Provide the (x, y) coordinate of the cell's center where the given text is located.  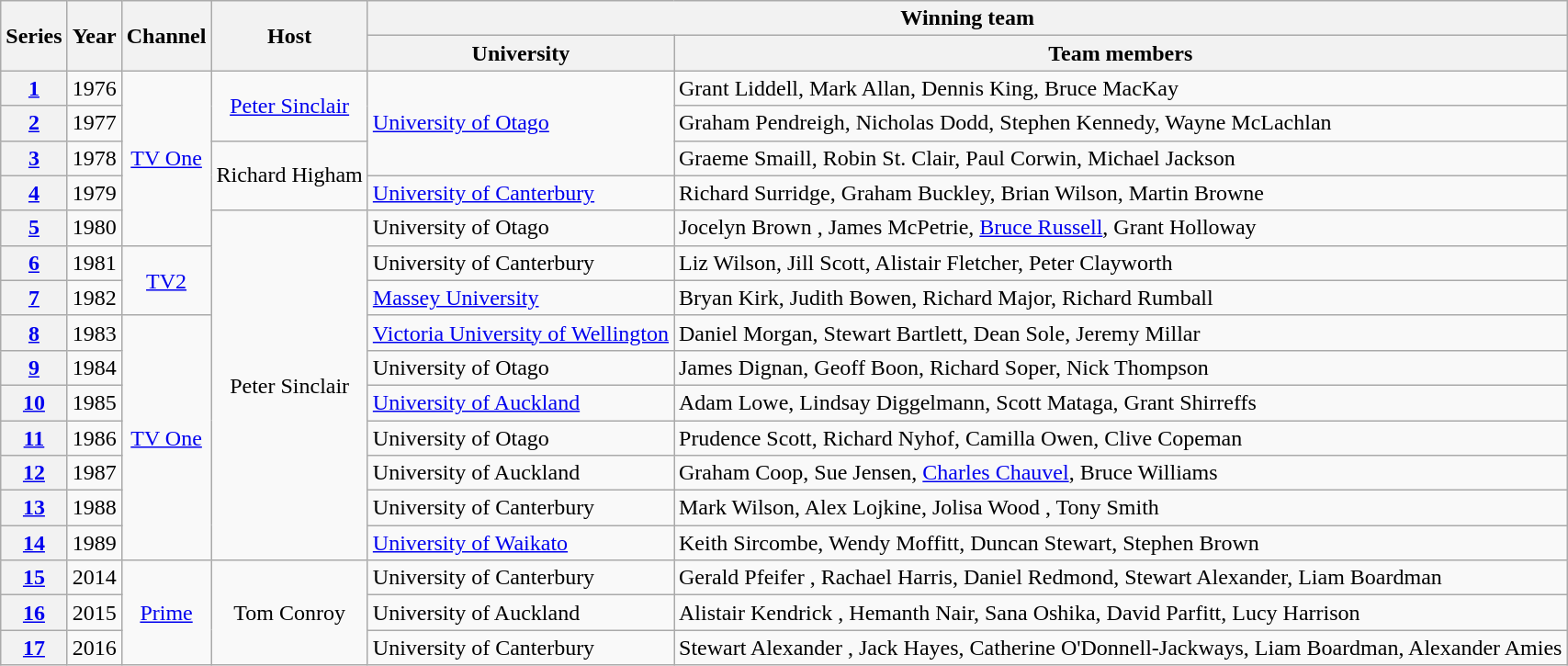
Daniel Morgan, Stewart Bartlett, Dean Sole, Jeremy Millar (1121, 333)
1979 (94, 193)
17 (34, 648)
Host (289, 36)
8 (34, 333)
Liz Wilson, Jill Scott, Alistair Fletcher, Peter Clayworth (1121, 263)
Channel (166, 36)
12 (34, 473)
1981 (94, 263)
16 (34, 613)
Massey University (520, 298)
4 (34, 193)
Series (34, 36)
14 (34, 543)
James Dignan, Geoff Boon, Richard Soper, Nick Thompson (1121, 367)
1985 (94, 402)
1977 (94, 123)
Mark Wilson, Alex Lojkine, Jolisa Wood , Tony Smith (1121, 508)
1984 (94, 367)
1978 (94, 158)
Year (94, 36)
Stewart Alexander , Jack Hayes, Catherine O'Donnell-Jackways, Liam Boardman, Alexander Amies (1121, 648)
Keith Sircombe, Wendy Moffitt, Duncan Stewart, Stephen Brown (1121, 543)
Grant Liddell, Mark Allan, Dennis King, Bruce MacKay (1121, 88)
Graham Pendreigh, Nicholas Dodd, Stephen Kennedy, Wayne McLachlan (1121, 123)
2016 (94, 648)
Prudence Scott, Richard Nyhof, Camilla Owen, Clive Copeman (1121, 438)
University (520, 53)
2 (34, 123)
5 (34, 228)
1988 (94, 508)
Gerald Pfeifer , Rachael Harris, Daniel Redmond, Stewart Alexander, Liam Boardman (1121, 578)
1 (34, 88)
Victoria University of Wellington (520, 333)
Jocelyn Brown , James McPetrie, Bruce Russell, Grant Holloway (1121, 228)
Bryan Kirk, Judith Bowen, Richard Major, Richard Rumball (1121, 298)
Alistair Kendrick , Hemanth Nair, Sana Oshika, David Parfitt, Lucy Harrison (1121, 613)
University of Waikato (520, 543)
3 (34, 158)
Adam Lowe, Lindsay Diggelmann, Scott Mataga, Grant Shirreffs (1121, 402)
Prime (166, 613)
15 (34, 578)
Graeme Smaill, Robin St. Clair, Paul Corwin, Michael Jackson (1121, 158)
13 (34, 508)
10 (34, 402)
2015 (94, 613)
9 (34, 367)
7 (34, 298)
1986 (94, 438)
Richard Surridge, Graham Buckley, Brian Wilson, Martin Browne (1121, 193)
Graham Coop, Sue Jensen, Charles Chauvel, Bruce Williams (1121, 473)
TV2 (166, 280)
1976 (94, 88)
11 (34, 438)
1987 (94, 473)
6 (34, 263)
2014 (94, 578)
Winning team (967, 18)
1982 (94, 298)
1980 (94, 228)
1983 (94, 333)
Richard Higham (289, 175)
Tom Conroy (289, 613)
Team members (1121, 53)
1989 (94, 543)
